Identify which cell holds the provided text, then report its (x, y) central coordinate. 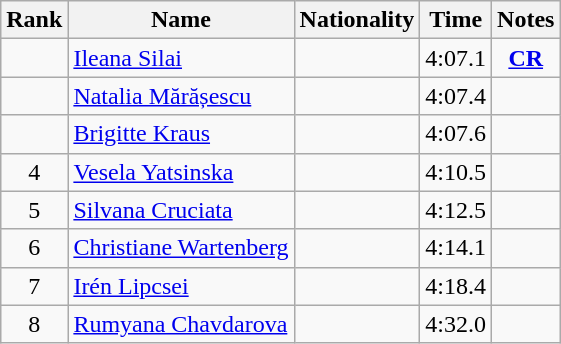
8 (34, 324)
4:10.5 (456, 172)
4:32.0 (456, 324)
Natalia Mărășescu (181, 96)
Rank (34, 20)
Brigitte Kraus (181, 134)
Irén Lipcsei (181, 286)
4 (34, 172)
Silvana Cruciata (181, 210)
Christiane Wartenberg (181, 248)
4:12.5 (456, 210)
4:18.4 (456, 286)
6 (34, 248)
Ileana Silai (181, 58)
4:07.1 (456, 58)
Vesela Yatsinska (181, 172)
Rumyana Chavdarova (181, 324)
5 (34, 210)
4:07.6 (456, 134)
4:07.4 (456, 96)
4:14.1 (456, 248)
Nationality (357, 20)
Time (456, 20)
Name (181, 20)
CR (526, 58)
Notes (526, 20)
7 (34, 286)
